Output the [X, Y] coordinate of the center of the cell containing the given text.  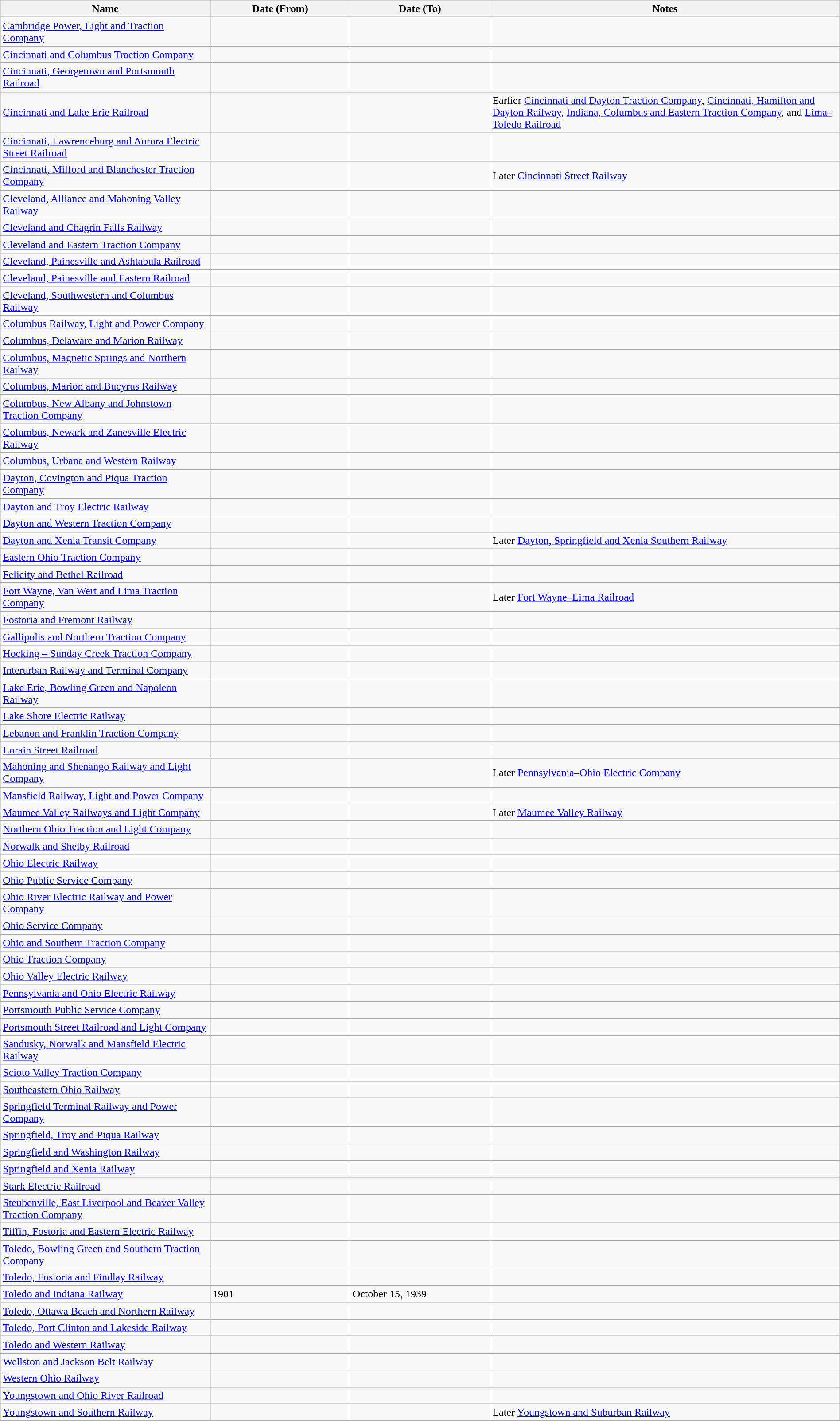
Cincinnati, Lawrenceburg and Aurora Electric Street Railroad [105, 147]
Northern Ohio Traction and Light Company [105, 829]
October 15, 1939 [420, 1294]
Cambridge Power, Light and Traction Company [105, 32]
Later Fort Wayne–Lima Railroad [665, 597]
Dayton and Western Traction Company [105, 523]
Ohio Electric Railway [105, 863]
Later Youngstown and Suburban Railway [665, 1412]
Toledo, Fostoria and Findlay Railway [105, 1277]
Youngstown and Ohio River Railroad [105, 1395]
Notes [665, 9]
Tiffin, Fostoria and Eastern Electric Railway [105, 1231]
Springfield Terminal Railway and Power Company [105, 1113]
Stark Electric Railroad [105, 1186]
Cleveland and Eastern Traction Company [105, 244]
Ohio Traction Company [105, 960]
Date (From) [280, 9]
Later Maumee Valley Railway [665, 812]
Toledo, Port Clinton and Lakeside Railway [105, 1328]
Columbus, Urbana and Western Railway [105, 461]
Lorain Street Railroad [105, 750]
Steubenville, East Liverpool and Beaver Valley Traction Company [105, 1208]
Scioto Valley Traction Company [105, 1073]
Norwalk and Shelby Railroad [105, 846]
Felicity and Bethel Railroad [105, 574]
Columbus, Marion and Bucyrus Railway [105, 386]
Cincinnati and Columbus Traction Company [105, 55]
Interurban Railway and Terminal Company [105, 671]
Columbus, Delaware and Marion Railway [105, 341]
Columbus, New Albany and Johnstown Traction Company [105, 410]
Columbus, Newark and Zanesville Electric Railway [105, 438]
Cincinnati and Lake Erie Railroad [105, 112]
Southeastern Ohio Railway [105, 1089]
Columbus, Magnetic Springs and Northern Railway [105, 363]
Wellston and Jackson Belt Railway [105, 1362]
Cleveland, Painesville and Eastern Railroad [105, 278]
Pennsylvania and Ohio Electric Railway [105, 993]
Cleveland, Southwestern and Columbus Railway [105, 301]
Gallipolis and Northern Traction Company [105, 637]
Ohio River Electric Railway and Power Company [105, 902]
Sandusky, Norwalk and Mansfield Electric Railway [105, 1050]
Cincinnati, Milford and Blanchester Traction Company [105, 176]
Later Cincinnati Street Railway [665, 176]
Western Ohio Railway [105, 1378]
Springfield and Xenia Railway [105, 1169]
Eastern Ohio Traction Company [105, 557]
Ohio Valley Electric Railway [105, 976]
1901 [280, 1294]
Cleveland and Chagrin Falls Railway [105, 227]
Portsmouth Street Railroad and Light Company [105, 1027]
Mahoning and Shenango Railway and Light Company [105, 773]
Portsmouth Public Service Company [105, 1010]
Lake Erie, Bowling Green and Napoleon Railway [105, 693]
Fostoria and Fremont Railway [105, 620]
Youngstown and Southern Railway [105, 1412]
Later Dayton, Springfield and Xenia Southern Railway [665, 540]
Toledo, Bowling Green and Southern Traction Company [105, 1254]
Cleveland, Alliance and Mahoning Valley Railway [105, 205]
Toledo and Indiana Railway [105, 1294]
Columbus Railway, Light and Power Company [105, 324]
Fort Wayne, Van Wert and Lima Traction Company [105, 597]
Cleveland, Painesville and Ashtabula Railroad [105, 261]
Springfield and Washington Railway [105, 1152]
Name [105, 9]
Cincinnati, Georgetown and Portsmouth Railroad [105, 77]
Springfield, Troy and Piqua Railway [105, 1135]
Lebanon and Franklin Traction Company [105, 733]
Ohio Service Company [105, 925]
Date (To) [420, 9]
Ohio and Southern Traction Company [105, 943]
Dayton and Troy Electric Railway [105, 507]
Later Pennsylvania–Ohio Electric Company [665, 773]
Dayton and Xenia Transit Company [105, 540]
Toledo, Ottawa Beach and Northern Railway [105, 1311]
Maumee Valley Railways and Light Company [105, 812]
Toledo and Western Railway [105, 1345]
Ohio Public Service Company [105, 880]
Hocking – Sunday Creek Traction Company [105, 654]
Mansfield Railway, Light and Power Company [105, 796]
Lake Shore Electric Railway [105, 716]
Dayton, Covington and Piqua Traction Company [105, 484]
